Output the (X, Y) coordinate of the center of the cell containing the given text.  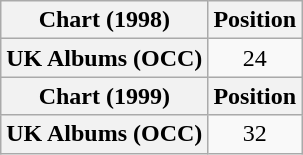
32 (255, 134)
24 (255, 58)
Chart (1999) (104, 96)
Chart (1998) (104, 20)
